Search for the cell housing the specified text and yield its (X, Y) center coordinate. 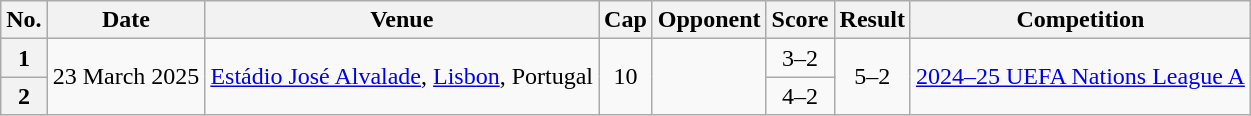
Venue (402, 20)
Result (872, 20)
Estádio José Alvalade, Lisbon, Portugal (402, 77)
3–2 (800, 58)
4–2 (800, 96)
2 (24, 96)
No. (24, 20)
Opponent (709, 20)
23 March 2025 (126, 77)
5–2 (872, 77)
1 (24, 58)
Date (126, 20)
Competition (1080, 20)
2024–25 UEFA Nations League A (1080, 77)
Score (800, 20)
Cap (626, 20)
10 (626, 77)
